Locate the cell with the specified text and output its [x, y] center coordinate. 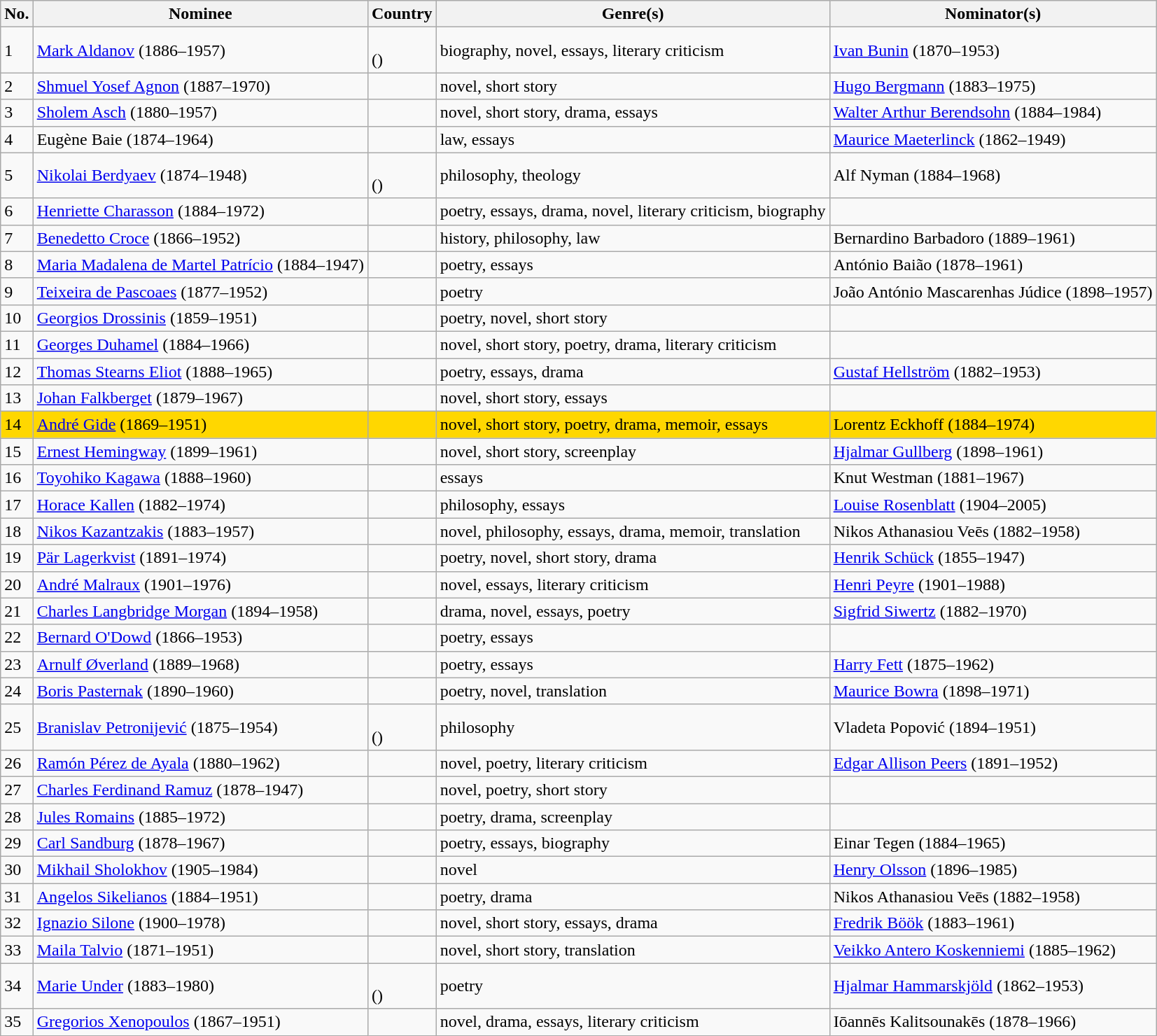
Genre(s) [633, 14]
Toyohiko Kagawa (1888–1960) [200, 478]
20 [17, 584]
Knut Westman (1881–1967) [993, 478]
Shmuel Yosef Agnon (1887–1970) [200, 86]
Arnulf Øverland (1889–1968) [200, 664]
André Malraux (1901–1976) [200, 584]
29 [17, 843]
Nominator(s) [993, 14]
novel, drama, essays, literary criticism [633, 1022]
14 [17, 425]
Walter Arthur Berendsohn (1884–1984) [993, 113]
poetry, novel, translation [633, 691]
32 [17, 923]
35 [17, 1022]
Mark Aldanov (1886–1957) [200, 50]
No. [17, 14]
Nominee [200, 14]
6 [17, 211]
1 [17, 50]
novel, essays, literary criticism [633, 584]
17 [17, 505]
30 [17, 870]
Sholem Asch (1880–1957) [200, 113]
26 [17, 763]
Charles Langbridge Morgan (1894–1958) [200, 611]
novel, philosophy, essays, drama, memoir, translation [633, 531]
law, essays [633, 139]
poetry, essays, drama, novel, literary criticism, biography [633, 211]
Gregorios Xenopoulos (1867–1951) [200, 1022]
Teixeira de Pascoaes (1877–1952) [200, 291]
Hjalmar Hammarskjöld (1862–1953) [993, 986]
Branislav Petronijević (1875–1954) [200, 727]
8 [17, 265]
Alf Nyman (1884–1968) [993, 175]
Ignazio Silone (1900–1978) [200, 923]
3 [17, 113]
10 [17, 318]
25 [17, 727]
Sigfrid Siwertz (1882–1970) [993, 611]
24 [17, 691]
27 [17, 790]
poetry, drama, screenplay [633, 817]
16 [17, 478]
Bernard O'Dowd (1866–1953) [200, 638]
31 [17, 897]
Ernest Hemingway (1899–1961) [200, 451]
Carl Sandburg (1878–1967) [200, 843]
Eugène Baie (1874–1964) [200, 139]
novel, short story, essays, drama [633, 923]
Veikko Antero Koskenniemi (1885–1962) [993, 950]
Horace Kallen (1882–1974) [200, 505]
history, philosophy, law [633, 238]
novel, poetry, literary criticism [633, 763]
5 [17, 175]
Country [402, 14]
novel, short story, drama, essays [633, 113]
Fredrik Böök (1883–1961) [993, 923]
poetry, drama [633, 897]
12 [17, 372]
philosophy, theology [633, 175]
essays [633, 478]
poetry, essays, drama [633, 372]
drama, novel, essays, poetry [633, 611]
Iōannēs Kalitsounakēs (1878–1966) [993, 1022]
Hjalmar Gullberg (1898–1961) [993, 451]
novel, short story, poetry, drama, literary criticism [633, 344]
Maurice Bowra (1898–1971) [993, 691]
novel, short story, poetry, drama, memoir, essays [633, 425]
novel [633, 870]
Maurice Maeterlinck (1862–1949) [993, 139]
novel, short story, essays [633, 398]
Nikolai Berdyaev (1874–1948) [200, 175]
Ramón Pérez de Ayala (1880–1962) [200, 763]
Ivan Bunin (1870–1953) [993, 50]
4 [17, 139]
9 [17, 291]
novel, short story, screenplay [633, 451]
Georges Duhamel (1884–1966) [200, 344]
Angelos Sikelianos (1884–1951) [200, 897]
Harry Fett (1875–1962) [993, 664]
Vladeta Popović (1894–1951) [993, 727]
Henri Peyre (1901–1988) [993, 584]
28 [17, 817]
7 [17, 238]
Maria Madalena de Martel Patrício (1884–1947) [200, 265]
Benedetto Croce (1866–1952) [200, 238]
biography, novel, essays, literary criticism [633, 50]
19 [17, 558]
Henrik Schück (1855–1947) [993, 558]
Hugo Bergmann (1883–1975) [993, 86]
André Gide (1869–1951) [200, 425]
13 [17, 398]
Thomas Stearns Eliot (1888–1965) [200, 372]
João António Mascarenhas Júdice (1898–1957) [993, 291]
Maila Talvio (1871–1951) [200, 950]
Gustaf Hellström (1882–1953) [993, 372]
poetry, novel, short story [633, 318]
novel, poetry, short story [633, 790]
21 [17, 611]
Lorentz Eckhoff (1884–1974) [993, 425]
Charles Ferdinand Ramuz (1878–1947) [200, 790]
Edgar Allison Peers (1891–1952) [993, 763]
philosophy, essays [633, 505]
poetry, novel, short story, drama [633, 558]
novel, short story, translation [633, 950]
novel, short story [633, 86]
22 [17, 638]
Pär Lagerkvist (1891–1974) [200, 558]
Louise Rosenblatt (1904–2005) [993, 505]
poetry, essays, biography [633, 843]
34 [17, 986]
António Baião (1878–1961) [993, 265]
Boris Pasternak (1890–1960) [200, 691]
Henry Olsson (1896–1985) [993, 870]
2 [17, 86]
philosophy [633, 727]
Einar Tegen (1884–1965) [993, 843]
Mikhail Sholokhov (1905–1984) [200, 870]
33 [17, 950]
Jules Romains (1885–1972) [200, 817]
Marie Under (1883–1980) [200, 986]
15 [17, 451]
Nikos Kazantzakis (1883–1957) [200, 531]
23 [17, 664]
Georgios Drossinis (1859–1951) [200, 318]
11 [17, 344]
18 [17, 531]
Johan Falkberget (1879–1967) [200, 398]
Bernardino Barbadoro (1889–1961) [993, 238]
Henriette Charasson (1884–1972) [200, 211]
